For the text-containing cell, return its midpoint in [x, y] coordinate format. 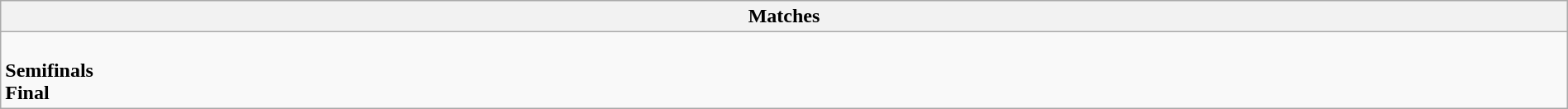
Semifinals Final [784, 70]
Matches [784, 17]
